Locate the cell with the specified text and output its (X, Y) center coordinate. 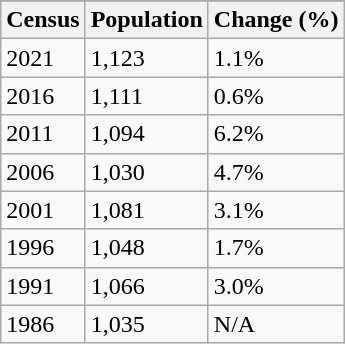
1991 (43, 286)
1.1% (276, 58)
1,111 (146, 96)
1,066 (146, 286)
1,035 (146, 324)
3.0% (276, 286)
1,123 (146, 58)
Population (146, 20)
1,081 (146, 210)
4.7% (276, 172)
N/A (276, 324)
Census (43, 20)
1,048 (146, 248)
2011 (43, 134)
3.1% (276, 210)
1,030 (146, 172)
1996 (43, 248)
6.2% (276, 134)
1,094 (146, 134)
1.7% (276, 248)
2001 (43, 210)
2021 (43, 58)
1986 (43, 324)
2016 (43, 96)
0.6% (276, 96)
Change (%) (276, 20)
2006 (43, 172)
